From the cell containing the given text, extract its center point as [x, y] coordinate. 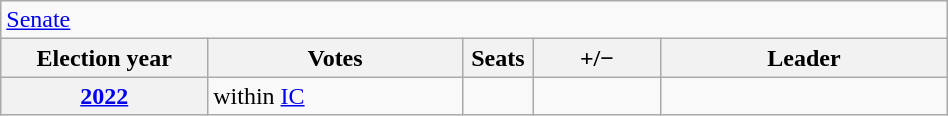
Election year [104, 58]
Senate [474, 20]
within IC [336, 96]
Leader [804, 58]
2022 [104, 96]
Seats [498, 58]
+/− [596, 58]
Votes [336, 58]
